Return the (x, y) coordinate for the center point of the cell that contains the specified text.  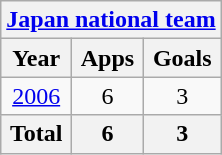
Year (36, 58)
Goals (182, 58)
Total (36, 134)
Japan national team (111, 20)
2006 (36, 96)
Apps (108, 58)
